Determine the [x, y] coordinate at the center of the cell enclosing the given text.  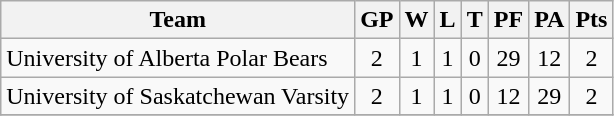
Pts [592, 20]
GP [377, 20]
PF [508, 20]
University of Saskatchewan Varsity [178, 96]
W [416, 20]
University of Alberta Polar Bears [178, 58]
Team [178, 20]
L [448, 20]
T [474, 20]
PA [550, 20]
